Locate the cell with the specified text and output its (X, Y) center coordinate. 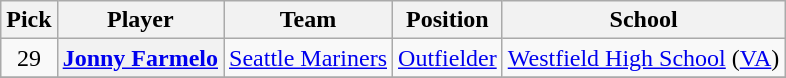
Player (140, 20)
Team (308, 20)
29 (29, 58)
Outfielder (448, 58)
Pick (29, 20)
Position (448, 20)
Westfield High School (VA) (644, 58)
Jonny Farmelo (140, 58)
Seattle Mariners (308, 58)
School (644, 20)
